Output the (x, y) coordinate of the center of the cell containing the given text.  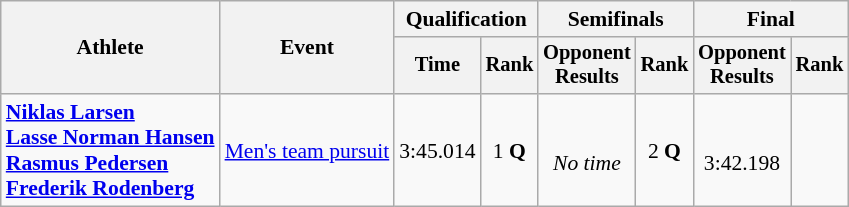
Niklas LarsenLasse Norman HansenRasmus PedersenFrederik Rodenberg (110, 150)
No time (586, 150)
Qualification (466, 19)
Event (308, 48)
2 Q (665, 150)
Semifinals (616, 19)
3:42.198 (742, 150)
Athlete (110, 48)
1 Q (510, 150)
Final (770, 19)
3:45.014 (437, 150)
Time (437, 66)
Men's team pursuit (308, 150)
